Search for the cell housing the specified text and yield its (X, Y) center coordinate. 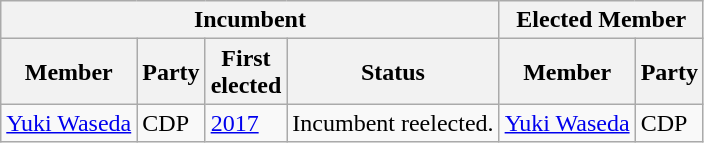
2017 (246, 123)
Incumbent reelected. (393, 123)
Status (393, 72)
Elected Member (601, 20)
Firstelected (246, 72)
Incumbent (250, 20)
